Output the (X, Y) coordinate of the center of the cell containing the given text.  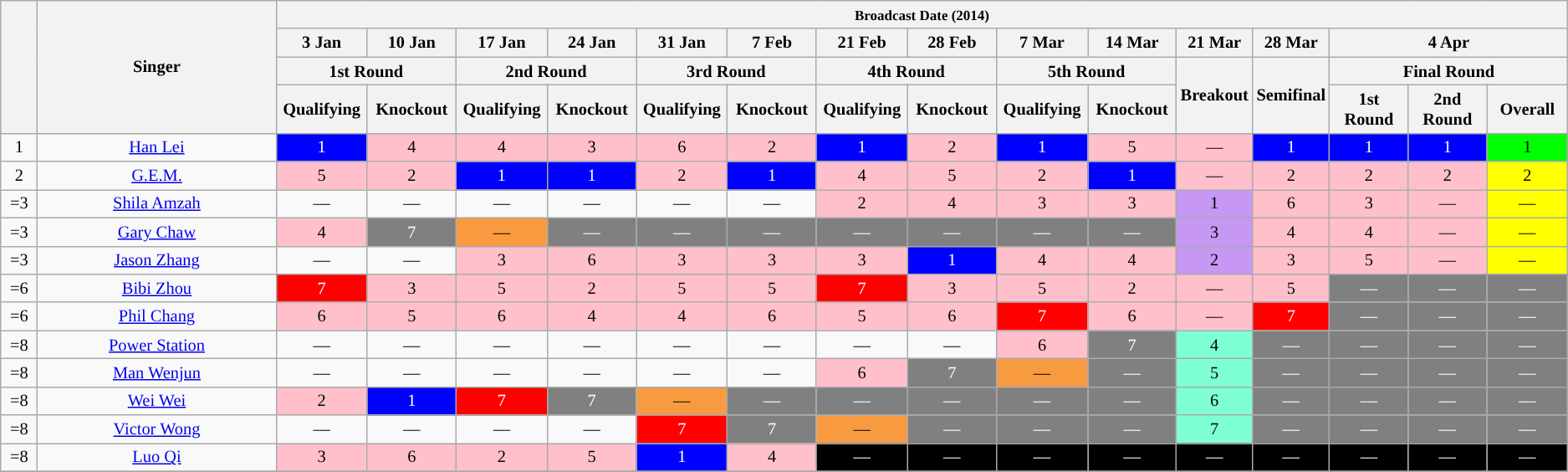
Wei Wei (157, 401)
Power Station (157, 345)
Overall (1527, 109)
3 Jan (321, 43)
Breakout (1214, 95)
G.E.M. (157, 176)
Final Round (1448, 71)
Han Lei (157, 147)
21 Mar (1214, 43)
4th Round (907, 71)
10 Jan (411, 43)
28 Mar (1291, 43)
Jason Zhang (157, 260)
Man Wenjun (157, 372)
Gary Chaw (157, 232)
Bibi Zhou (157, 288)
14 Mar (1132, 43)
Victor Wong (157, 429)
28 Feb (952, 43)
Singer (157, 67)
4 Apr (1448, 43)
3rd Round (726, 71)
7 Feb (772, 43)
7 Mar (1042, 43)
Semifinal (1291, 95)
Shila Amzah (157, 203)
5th Round (1085, 71)
Broadcast Date (2014) (922, 14)
Luo Qi (157, 457)
17 Jan (502, 43)
31 Jan (682, 43)
Phil Chang (157, 316)
24 Jan (592, 43)
21 Feb (861, 43)
